Extract the (X, Y) coordinate from the center of the cell holding the provided text.  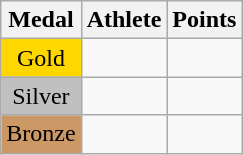
Bronze (41, 134)
Athlete (124, 20)
Medal (41, 20)
Points (204, 20)
Silver (41, 96)
Gold (41, 58)
